Provide the [X, Y] coordinate of the cell's center where the given text is located.  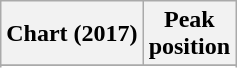
Peakposition [189, 34]
Chart (2017) [72, 34]
